Output the (x, y) coordinate of the center of the cell containing the given text.  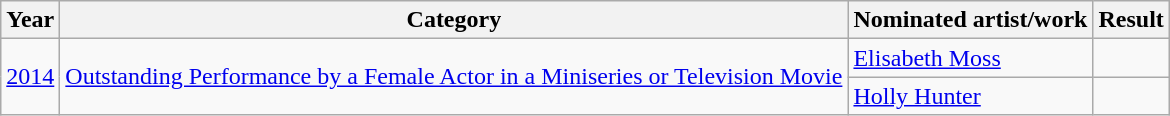
Holly Hunter (970, 96)
Category (454, 20)
Result (1131, 20)
Nominated artist/work (970, 20)
Year (30, 20)
Outstanding Performance by a Female Actor in a Miniseries or Television Movie (454, 77)
Elisabeth Moss (970, 58)
2014 (30, 77)
